Provide the (x, y) coordinate of the cell's center where the given text is located.  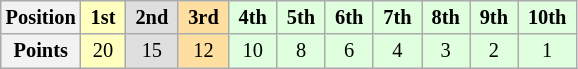
3rd (203, 17)
2nd (152, 17)
8th (446, 17)
9th (494, 17)
5th (301, 17)
3 (446, 51)
1 (547, 51)
Position (41, 17)
4th (253, 17)
8 (301, 51)
Points (41, 51)
2 (494, 51)
10th (547, 17)
4 (397, 51)
12 (203, 51)
6 (349, 51)
7th (397, 17)
6th (349, 17)
1st (104, 17)
20 (104, 51)
10 (253, 51)
15 (152, 51)
